Extract the [X, Y] coordinate from the center of the cell holding the provided text.  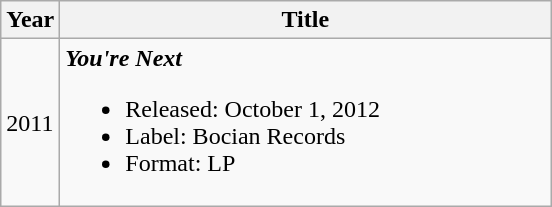
You're NextReleased: October 1, 2012Label: Bocian Records Format: LP [306, 122]
2011 [30, 122]
Title [306, 20]
Year [30, 20]
